Identify which cell holds the provided text, then report its (X, Y) central coordinate. 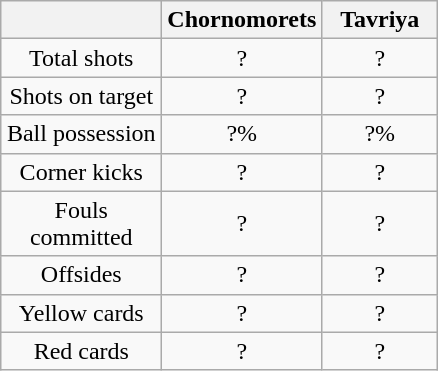
Tavriya (380, 20)
Ball possession (82, 134)
Fouls committed (82, 224)
Offsides (82, 275)
Total shots (82, 58)
Chornomorets (242, 20)
Shots on target (82, 96)
Yellow cards (82, 313)
Corner kicks (82, 172)
Red cards (82, 351)
